Determine the (X, Y) coordinate at the center of the cell enclosing the given text.  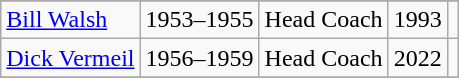
1993 (418, 20)
1953–1955 (200, 20)
1956–1959 (200, 58)
Dick Vermeil (70, 58)
2022 (418, 58)
Bill Walsh (70, 20)
